From the cell containing the given text, extract its center point as [X, Y] coordinate. 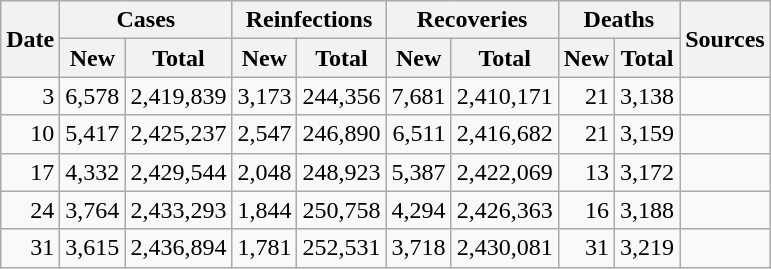
Recoveries [472, 20]
6,578 [92, 96]
244,356 [342, 96]
3,615 [92, 248]
2,416,682 [504, 134]
1,844 [264, 210]
248,923 [342, 172]
3,159 [648, 134]
2,430,081 [504, 248]
2,426,363 [504, 210]
3,219 [648, 248]
3,172 [648, 172]
5,387 [418, 172]
246,890 [342, 134]
Reinfections [309, 20]
24 [30, 210]
4,332 [92, 172]
5,417 [92, 134]
2,048 [264, 172]
2,410,171 [504, 96]
13 [586, 172]
2,547 [264, 134]
17 [30, 172]
4,294 [418, 210]
2,419,839 [178, 96]
2,429,544 [178, 172]
6,511 [418, 134]
3,188 [648, 210]
3,173 [264, 96]
16 [586, 210]
3,764 [92, 210]
2,433,293 [178, 210]
250,758 [342, 210]
Cases [146, 20]
Sources [726, 39]
Deaths [618, 20]
Date [30, 39]
7,681 [418, 96]
10 [30, 134]
2,425,237 [178, 134]
3 [30, 96]
1,781 [264, 248]
2,436,894 [178, 248]
3,718 [418, 248]
2,422,069 [504, 172]
252,531 [342, 248]
3,138 [648, 96]
